Pinpoint the cell where the given text exists, returning its [X, Y] midpoint coordinate. 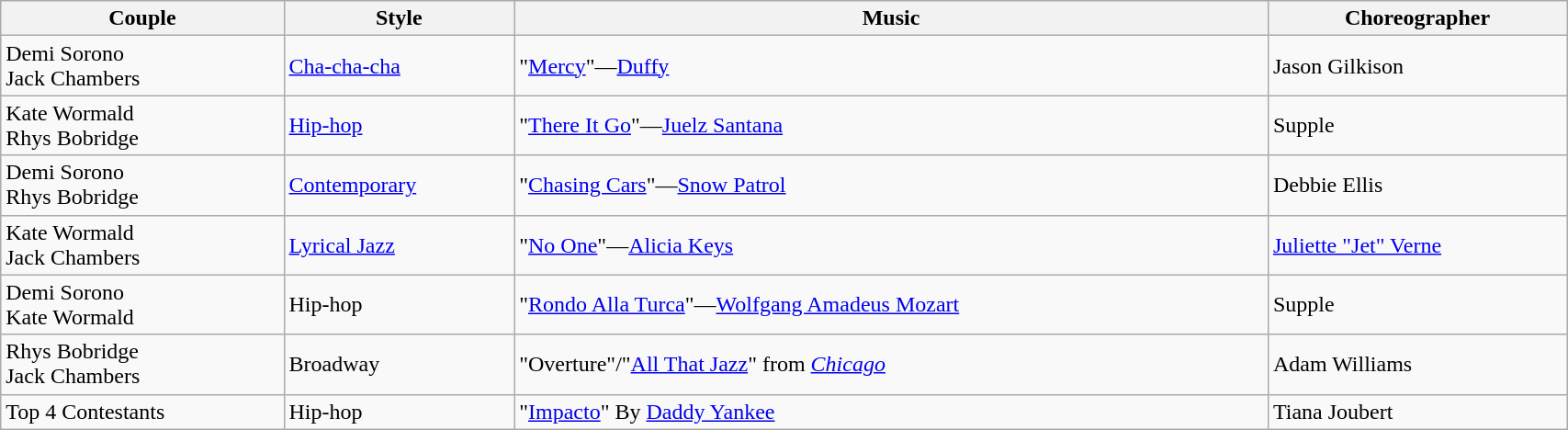
Demi SoronoJack Chambers [142, 66]
Demi SoronoRhys Bobridge [142, 186]
"Rondo Alla Turca"—Wolfgang Amadeus Mozart [891, 305]
"Overture"/"All That Jazz" from Chicago [891, 364]
Kate WormaldRhys Bobridge [142, 125]
Cha-cha-cha [399, 66]
"No One"—Alicia Keys [891, 244]
Rhys BobridgeJack Chambers [142, 364]
Jason Gilkison [1416, 66]
Tiana Joubert [1416, 412]
"Impacto" By Daddy Yankee [891, 412]
Contemporary [399, 186]
Demi SoronoKate Wormald [142, 305]
Style [399, 18]
Lyrical Jazz [399, 244]
Music [891, 18]
Juliette "Jet" Verne [1416, 244]
Debbie Ellis [1416, 186]
"Chasing Cars"—Snow Patrol [891, 186]
Top 4 Contestants [142, 412]
Adam Williams [1416, 364]
"There It Go"—Juelz Santana [891, 125]
"Mercy"—Duffy [891, 66]
Broadway [399, 364]
Choreographer [1416, 18]
Kate WormaldJack Chambers [142, 244]
Couple [142, 18]
